Output the [x, y] coordinate of the center of the cell containing the given text.  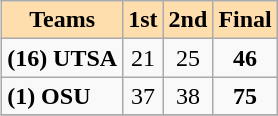
46 [245, 58]
2nd [188, 20]
75 [245, 96]
Teams [62, 20]
21 [143, 58]
1st [143, 20]
25 [188, 58]
Final [245, 20]
(1) OSU [62, 96]
38 [188, 96]
37 [143, 96]
(16) UTSA [62, 58]
